Return the [x, y] coordinate for the center point of the cell that contains the specified text.  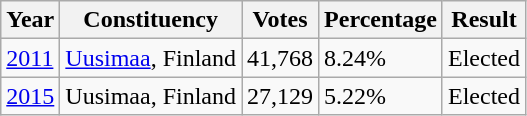
Votes [280, 20]
Percentage [381, 20]
5.22% [381, 96]
27,129 [280, 96]
2011 [30, 58]
Result [484, 20]
2015 [30, 96]
Year [30, 20]
41,768 [280, 58]
8.24% [381, 58]
Constituency [151, 20]
